Capture the cell that displays the provided text and extract its [X, Y] central coordinate. 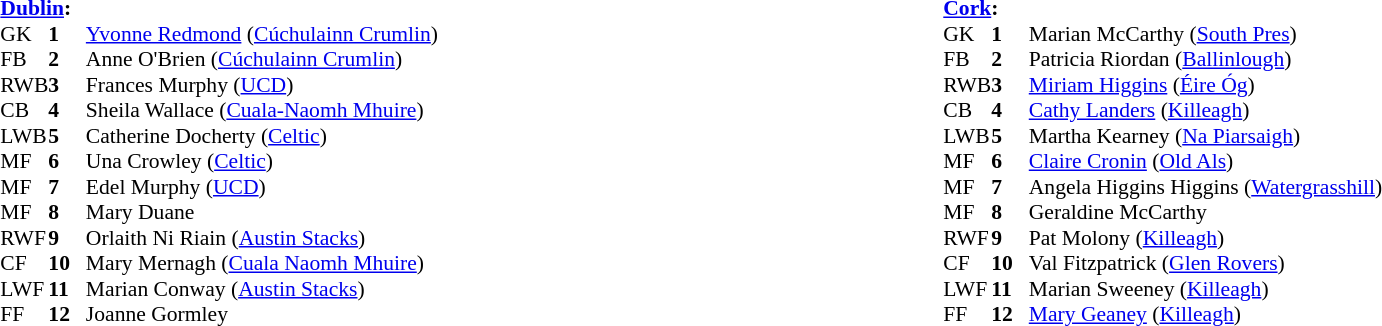
Orlaith Ni Riain (Austin Stacks) [262, 238]
Marian Conway (Austin Stacks) [262, 289]
Sheila Wallace (Cuala-Naomh Mhuire) [262, 111]
Martha Kearney (Na Piarsaigh) [1206, 136]
Miriam Higgins (Éire Óg) [1206, 85]
Marian Sweeney (Killeagh) [1206, 289]
Catherine Docherty (Celtic) [262, 136]
Patricia Riordan (Ballinlough) [1206, 59]
Val Fitzpatrick (Glen Rovers) [1206, 263]
Geraldine McCarthy [1206, 213]
Frances Murphy (UCD) [262, 85]
Angela Higgins Higgins (Watergrasshill) [1206, 187]
Una Crowley (Celtic) [262, 161]
Mary Mernagh (Cuala Naomh Mhuire) [262, 263]
Edel Murphy (UCD) [262, 187]
Mary Duane [262, 213]
Anne O'Brien (Cúchulainn Crumlin) [262, 59]
Claire Cronin (Old Als) [1206, 161]
Pat Molony (Killeagh) [1206, 238]
Yvonne Redmond (Cúchulainn Crumlin) [262, 34]
Cathy Landers (Killeagh) [1206, 111]
Marian McCarthy (South Pres) [1206, 34]
